Capture the cell that displays the provided text and extract its [X, Y] central coordinate. 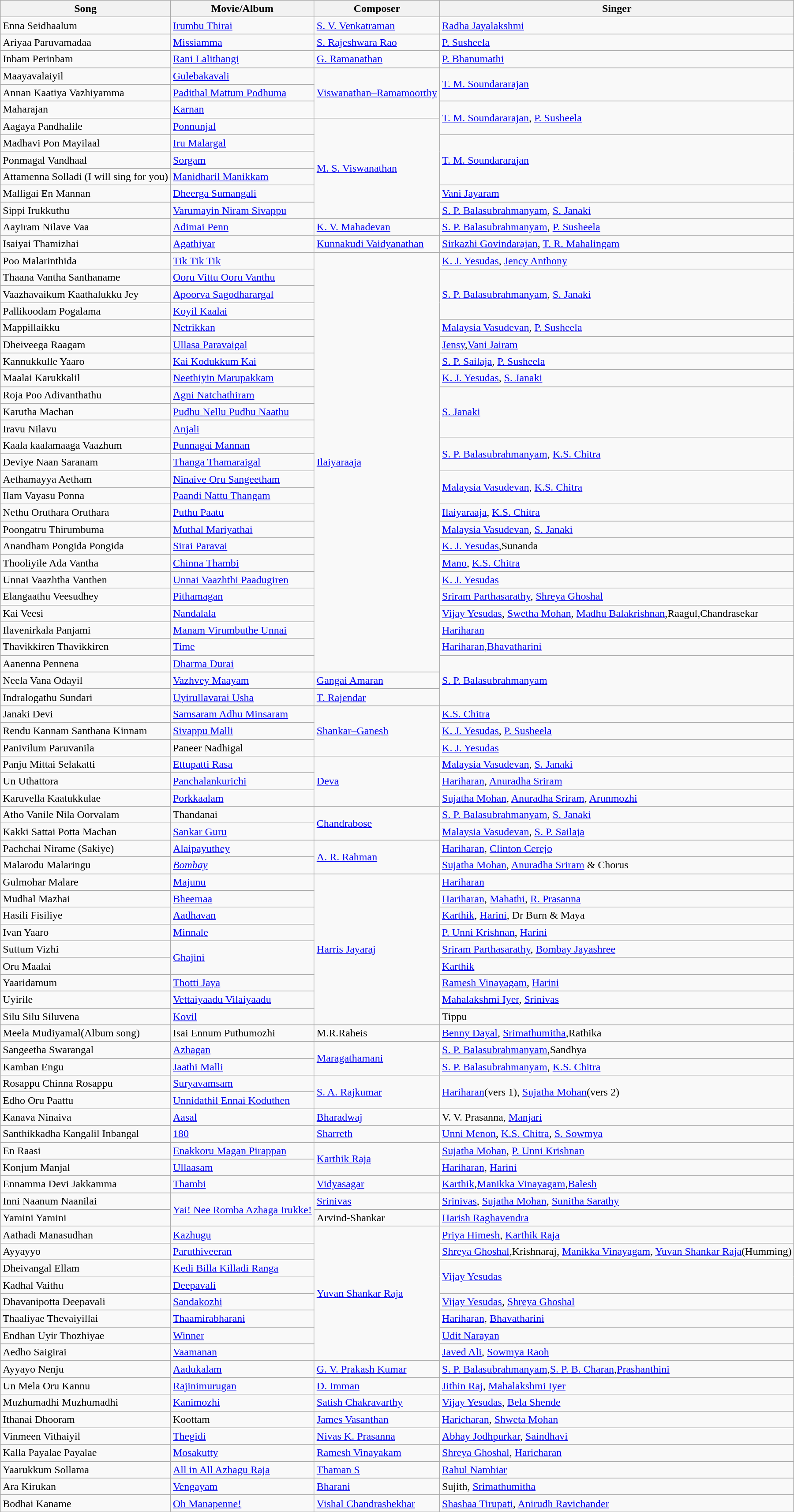
Gangai Amaran [377, 680]
Kai Veesi [86, 613]
Ara Kirukan [86, 1486]
Hariharan, Clinton Cerejo [617, 848]
Konjum Manjal [86, 1167]
Karutha Machan [86, 412]
Ilaiyaraaja, K.S. Chitra [617, 513]
Panchalankurichi [242, 781]
Ghajini [242, 957]
Thegidi [242, 1436]
Hariharan,Bhavatharini [617, 647]
Bombay [242, 865]
Kakki Sattai Potta Machan [86, 832]
Karthik [617, 966]
Aagaya Pandhalile [86, 126]
Varumayin Niram Sivappu [242, 210]
Srinivas, Sujatha Mohan, Sunitha Sarathy [617, 1201]
Winner [242, 1336]
Vazhvey Maayam [242, 680]
Priya Himesh, Karthik Raja [617, 1234]
Meela Mudiyamal(Album song) [86, 1033]
Poongatru Thirumbuma [86, 529]
Thaman S [377, 1470]
Thotti Jaya [242, 983]
Manam Virumbuthe Unnai [242, 630]
Uyirullavarai Usha [242, 697]
Kai Kodukkum Kai [242, 361]
S. P. Balasubrahmanyam, P. Susheela [617, 227]
Kedi Billa Killadi Ranga [242, 1268]
Maalai Karukkalil [86, 378]
Unnidathil Ennai Koduthen [242, 1100]
Rosappu Chinna Rosappu [86, 1084]
Sandakozhi [242, 1302]
Uyirile [86, 999]
Ennamma Devi Jakkamma [86, 1184]
Suttum Vizhi [86, 949]
Tik Tik Tik [242, 261]
Porkkaalam [242, 798]
Aadukalam [242, 1369]
Chandrabose [377, 823]
Karnan [242, 109]
Kalla Payalae Payalae [86, 1453]
Ayyayo Nenju [86, 1369]
Nandalala [242, 613]
Singer [617, 9]
Vijay Yesudas, Shreya Ghoshal [617, 1302]
James Vasanthan [377, 1419]
Deviye Naan Saranam [86, 462]
Arvind-Shankar [377, 1218]
S. P. Sailaja, P. Susheela [617, 361]
Sujatha Mohan, Anuradha Sriram & Chorus [617, 865]
Azhagan [242, 1050]
Gulebakavali [242, 76]
G. Ramanathan [377, 59]
S. Janaki [617, 412]
Koyil Kaalai [242, 311]
Isai Ennum Puthumozhi [242, 1033]
A. R. Rahman [377, 857]
Aanenna Pennena [86, 664]
Apoorva Sagodharargal [242, 294]
Sirkazhi Govindarajan, T. R. Mahalingam [617, 244]
Sippi Irukkuthu [86, 210]
Santhikkadha Kangalil Inbangal [86, 1134]
Muzhumadhi Muzhumadhi [86, 1403]
Annan Kaatiya Vazhiyamma [86, 93]
Puthu Paatu [242, 513]
Vijay Yesudas [617, 1276]
Malaysia Vasudevan, K.S. Chitra [617, 487]
Kanimozhi [242, 1403]
Ninaive Oru Sangeetham [242, 479]
Hariharan, Anuradha Sriram [617, 781]
Sorgam [242, 160]
Thaana Vantha Santhaname [86, 278]
Viswanathan–Ramamoorthy [377, 93]
Yaaridamum [86, 983]
Movie/Album [242, 9]
P. Susheela [617, 42]
Vijay Yesudas, Bela Shende [617, 1403]
Maayavalaiyil [86, 76]
Benny Dayal, Srimathumitha,Rathika [617, 1033]
Shankar–Ganesh [377, 731]
Isaiyai Thamizhai [86, 244]
Bodhai Kaname [86, 1503]
Neela Vana Odayil [86, 680]
Bharadwaj [377, 1117]
Roja Poo Adivanthathu [86, 395]
Endhan Uyir Thozhiyae [86, 1336]
S. P. Balasubrahmanyam,S. P. B. Charan,Prashanthini [617, 1369]
Harish Raghavendra [617, 1218]
Sujith, Srimathumitha [617, 1486]
Maharajan [86, 109]
Ilavenirkala Panjami [86, 630]
Ariyaa Paruvamadaa [86, 42]
Kamban Engu [86, 1067]
Madhavi Pon Mayilaal [86, 143]
Vijay Yesudas, Swetha Mohan, Madhu Balakrishnan,Raagul,Chandrasekar [617, 613]
Vishal Chandrashekhar [377, 1503]
Attamenna Solladi (I will sing for you) [86, 176]
Atho Vanile Nila Oorvalam [86, 815]
Kannukkulle Yaaro [86, 361]
Aadhavan [242, 915]
Chinna Thambi [242, 563]
Rajinimurugan [242, 1386]
Mappillaikku [86, 328]
Jaathi Malli [242, 1067]
Sangeetha Swarangal [86, 1050]
Thavikkiren Thavikkiren [86, 647]
Srinivas [377, 1201]
Deva [377, 781]
Edho Oru Paattu [86, 1100]
Ponnunjal [242, 126]
Vaamanan [242, 1352]
Rendu Kannam Santhana Kinnam [86, 731]
Mahalakshmi Iyer, Srinivas [617, 999]
Bharani [377, 1486]
Dheerga Sumangali [242, 193]
Yai! Nee Romba Azhaga Irukke! [242, 1209]
Agni Natchathiram [242, 395]
Satish Chakravarthy [377, 1403]
K. V. Mahadevan [377, 227]
Maragathamani [377, 1058]
K. J. Yesudas, S. Janaki [617, 378]
Adimai Penn [242, 227]
Enna Seidhaalum [86, 26]
P. Bhanumathi [617, 59]
Ramesh Vinayagam, Harini [617, 983]
K. J. Yesudas, P. Susheela [617, 731]
Shreya Ghoshal, Haricharan [617, 1453]
Malaysia Vasudevan, P. Susheela [617, 328]
K. J. Yesudas,Sunanda [617, 546]
Jithin Raj, Mahalakshmi Iyer [617, 1386]
Karuvella Kaatukkulae [86, 798]
Hariharan, Harini [617, 1167]
Thaaliyae Thevaiyillai [86, 1319]
Aathadi Manasudhan [86, 1234]
Ivan Yaaro [86, 932]
T. M. Soundararajan, P. Susheela [617, 118]
Aedho Saigirai [86, 1352]
Thaamirabharani [242, 1319]
Anandham Pongida Pongida [86, 546]
Mosakutty [242, 1453]
Inbam Perinbam [86, 59]
D. Imman [377, 1386]
Karthik Raja [377, 1159]
S. Rajeshwara Rao [377, 42]
Malaysia Vasudevan, S. P. Sailaja [617, 832]
Pudhu Nellu Pudhu Naathu [242, 412]
Bheemaa [242, 899]
Dheiveega Raagam [86, 345]
Song [86, 9]
Padithal Mattum Podhuma [242, 93]
Oh Manapenne! [242, 1503]
Panju Mittai Selakatti [86, 765]
Kanava Ninaiva [86, 1117]
M. S. Viswanathan [377, 168]
Irumbu Thirai [242, 26]
Dharma Durai [242, 664]
Un Mela Oru Kannu [86, 1386]
Ayyayyo [86, 1251]
Panivilum Paruvanila [86, 748]
Time [242, 647]
Unni Menon, K.S. Chitra, S. Sowmya [617, 1134]
S. P. Balasubrahmanyam,Sandhya [617, 1050]
Neethiyin Marupakkam [242, 378]
Minnale [242, 932]
Sriram Parthasarathy, Shreya Ghoshal [617, 597]
Paruthiveeran [242, 1251]
Hariharan, Bhavatharini [617, 1319]
Iru Malargal [242, 143]
Pachchai Nirame (Sakiye) [86, 848]
Shreya Ghoshal,Krishnaraj, Manikka Vinayagam, Yuvan Shankar Raja(Humming) [617, 1251]
Malarodu Malaringu [86, 865]
Paandi Nattu Thangam [242, 496]
Muthal Mariyathai [242, 529]
Dhavanipotta Deepavali [86, 1302]
Enakkoru Magan Pirappan [242, 1151]
S. P. Balasubrahmanyam [617, 680]
Rani Lalithangi [242, 59]
Ithanai Dhooram [86, 1419]
Gulmohar Malare [86, 882]
G. V. Prakash Kumar [377, 1369]
Thanga Thamaraigal [242, 462]
Sirai Paravai [242, 546]
Pallikoodam Pogalama [86, 311]
S. V. Venkatraman [377, 26]
K.S. Chitra [617, 714]
Hasili Fisiliye [86, 915]
All in All Azhagu Raja [242, 1470]
Aasal [242, 1117]
Hariharan(vers 1), Sujatha Mohan(vers 2) [617, 1092]
Unnai Vaazhtha Vanthen [86, 580]
Paneer Nadhigal [242, 748]
Aethamayya Aetham [86, 479]
Composer [377, 9]
Manidharil Manikkam [242, 176]
Nivas K. Prasanna [377, 1436]
En Raasi [86, 1151]
Koottam [242, 1419]
Ilam Vayasu Ponna [86, 496]
Ettupatti Rasa [242, 765]
Thandanai [242, 815]
Punnagai Mannan [242, 445]
Mudhal Mazhai [86, 899]
Thooliyile Ada Vantha [86, 563]
Alaipayuthey [242, 848]
Anjali [242, 428]
Vinmeen Vithaiyil [86, 1436]
180 [242, 1134]
Jensy,Vani Jairam [617, 345]
Javed Ali, Sowmya Raoh [617, 1352]
Hariharan, Mahathi, R. Prasanna [617, 899]
Yuvan Shankar Raja [377, 1293]
Indralogathu Sundari [86, 697]
Ullasa Paravaigal [242, 345]
Janaki Devi [86, 714]
P. Unni Krishnan, Harini [617, 932]
Shashaa Tirupati, Anirudh Ravichander [617, 1503]
Rahul Nambiar [617, 1470]
Unnai Vaazhthi Paadugiren [242, 580]
Tippu [617, 1016]
Kovil [242, 1016]
Aayiram Nilave Vaa [86, 227]
Un Uthattora [86, 781]
Sharreth [377, 1134]
Abhay Jodhpurkar, Saindhavi [617, 1436]
S. A. Rajkumar [377, 1092]
Poo Malarinthida [86, 261]
Karthik, Harini, Dr Burn & Maya [617, 915]
Malligai En Mannan [86, 193]
Ponmagal Vandhaal [86, 160]
Dheivangal Ellam [86, 1268]
Nethu Oruthara Oruthara [86, 513]
Vidyasagar [377, 1184]
Kadhal Vaithu [86, 1285]
Ullaasam [242, 1167]
Pithamagan [242, 597]
Samsaram Adhu Minsaram [242, 714]
Vani Jayaram [617, 193]
Majunu [242, 882]
Ramesh Vinayakam [377, 1453]
Vaazhavaikum Kaathalukku Jey [86, 294]
Karthik,Manikka Vinayagam,Balesh [617, 1184]
Sujatha Mohan, Anuradha Sriram, Arunmozhi [617, 798]
Vettaiyaadu Vilaiyaadu [242, 999]
Suryavamsam [242, 1084]
Deepavali [242, 1285]
Mano, K.S. Chitra [617, 563]
T. Rajendar [377, 697]
Oru Maalai [86, 966]
Sivappu Malli [242, 731]
Missiamma [242, 42]
Kazhugu [242, 1234]
Kaala kaalamaaga Vaazhum [86, 445]
Radha Jayalakshmi [617, 26]
Yaarukkum Sollama [86, 1470]
V. V. Prasanna, Manjari [617, 1117]
Thambi [242, 1184]
Udit Narayan [617, 1336]
Harris Jayaraj [377, 949]
Silu Silu Siluvena [86, 1016]
Yamini Yamini [86, 1218]
Inni Naanum Naanilai [86, 1201]
Elangaathu Veesudhey [86, 597]
M.R.Raheis [377, 1033]
Kunnakudi Vaidyanathan [377, 244]
Sriram Parthasarathy, Bombay Jayashree [617, 949]
Sankar Guru [242, 832]
Ooru Vittu Ooru Vanthu [242, 278]
K. J. Yesudas, Jency Anthony [617, 261]
Haricharan, Shweta Mohan [617, 1419]
Agathiyar [242, 244]
Ilaiyaraaja [377, 462]
Netrikkan [242, 328]
Iravu Nilavu [86, 428]
Vengayam [242, 1486]
Sujatha Mohan, P. Unni Krishnan [617, 1151]
